Find where the given text appears and provide that cell's center as [X, Y] coordinate. 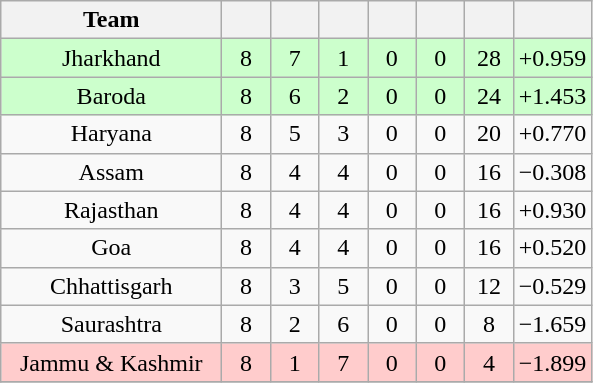
−0.529 [552, 286]
+0.930 [552, 210]
+0.520 [552, 248]
Haryana [112, 134]
12 [490, 286]
+0.959 [552, 58]
−1.899 [552, 362]
20 [490, 134]
Team [112, 20]
−1.659 [552, 324]
28 [490, 58]
Saurashtra [112, 324]
Jharkhand [112, 58]
24 [490, 96]
Assam [112, 172]
Goa [112, 248]
Jammu & Kashmir [112, 362]
Chhattisgarh [112, 286]
Rajasthan [112, 210]
−0.308 [552, 172]
Baroda [112, 96]
+1.453 [552, 96]
+0.770 [552, 134]
